Find where the given text appears and provide that cell's center as (X, Y) coordinate. 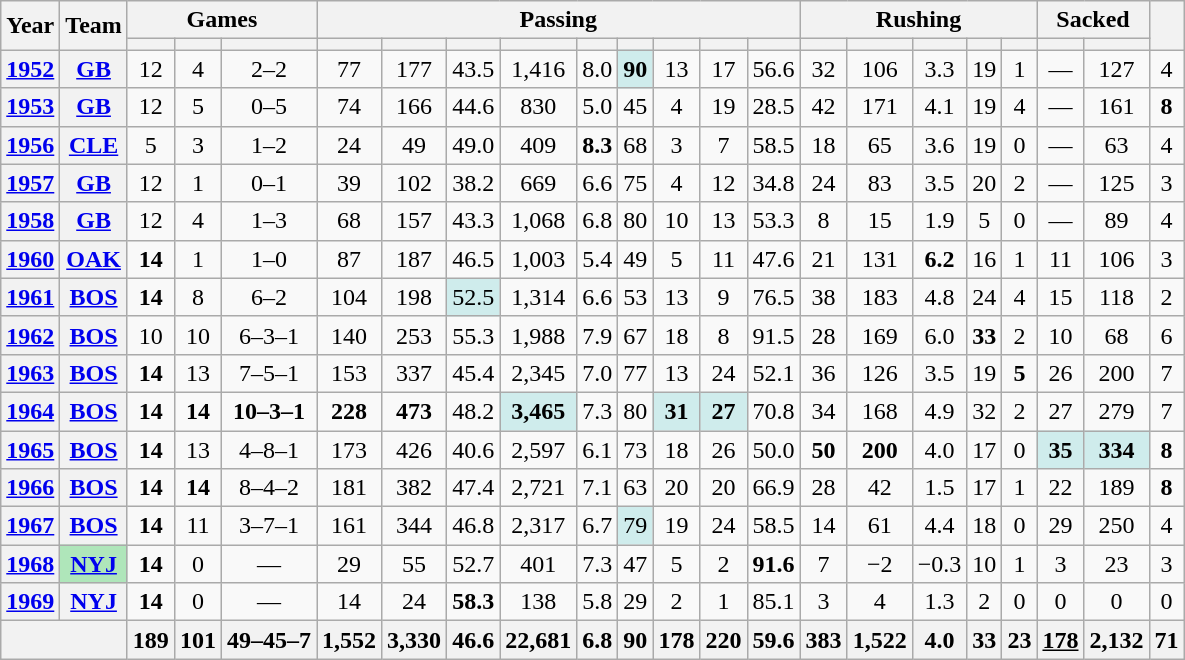
1953 (30, 107)
43.5 (474, 69)
43.3 (474, 221)
1–2 (268, 145)
53 (636, 297)
OAK (94, 259)
1–3 (268, 221)
38.2 (474, 183)
157 (414, 221)
1957 (30, 183)
126 (880, 373)
1968 (30, 564)
47.6 (774, 259)
198 (414, 297)
383 (824, 640)
7.9 (598, 335)
Rushing (918, 20)
Team (94, 26)
473 (414, 411)
71 (1166, 640)
4.4 (940, 526)
−2 (880, 564)
250 (1116, 526)
1,314 (538, 297)
125 (1116, 183)
228 (350, 411)
22 (1060, 488)
52.1 (774, 373)
40.6 (474, 449)
CLE (94, 145)
55 (414, 564)
34 (824, 411)
6–2 (268, 297)
181 (350, 488)
49–45–7 (268, 640)
131 (880, 259)
74 (350, 107)
4.8 (940, 297)
70.8 (774, 411)
46.8 (474, 526)
44.6 (474, 107)
45 (636, 107)
7–5–1 (268, 373)
38 (824, 297)
401 (538, 564)
89 (1116, 221)
45.4 (474, 373)
1964 (30, 411)
21 (824, 259)
34.8 (774, 183)
3–7–1 (268, 526)
Year (30, 26)
61 (880, 526)
50.0 (774, 449)
8.3 (598, 145)
409 (538, 145)
52.5 (474, 297)
1961 (30, 297)
36 (824, 373)
46.6 (474, 640)
47 (636, 564)
5.4 (598, 259)
6.1 (598, 449)
2,721 (538, 488)
669 (538, 183)
344 (414, 526)
5.0 (598, 107)
104 (350, 297)
1962 (30, 335)
102 (414, 183)
426 (414, 449)
35 (1060, 449)
382 (414, 488)
1967 (30, 526)
6 (1166, 335)
6.0 (940, 335)
91.6 (774, 564)
3.6 (940, 145)
76.5 (774, 297)
1–0 (268, 259)
334 (1116, 449)
1952 (30, 69)
1,988 (538, 335)
830 (538, 107)
1,416 (538, 69)
52.7 (474, 564)
50 (824, 449)
177 (414, 69)
2,132 (1116, 640)
46.5 (474, 259)
1960 (30, 259)
2,597 (538, 449)
53.3 (774, 221)
58.3 (474, 602)
183 (880, 297)
4.1 (940, 107)
4.9 (940, 411)
127 (1116, 69)
16 (984, 259)
59.6 (774, 640)
1969 (30, 602)
Passing (559, 20)
48.2 (474, 411)
1,552 (350, 640)
279 (1116, 411)
75 (636, 183)
Games (222, 20)
65 (880, 145)
39 (350, 183)
91.5 (774, 335)
1963 (30, 373)
3.3 (940, 69)
169 (880, 335)
138 (538, 602)
−0.3 (940, 564)
173 (350, 449)
85.1 (774, 602)
153 (350, 373)
83 (880, 183)
7.0 (598, 373)
22,681 (538, 640)
87 (350, 259)
66.9 (774, 488)
1.9 (940, 221)
10–3–1 (268, 411)
31 (676, 411)
73 (636, 449)
Sacked (1093, 20)
3,330 (414, 640)
118 (1116, 297)
8.0 (598, 69)
1965 (30, 449)
56.6 (774, 69)
220 (724, 640)
6.2 (940, 259)
9 (724, 297)
2,345 (538, 373)
1,003 (538, 259)
67 (636, 335)
55.3 (474, 335)
4–8–1 (268, 449)
140 (350, 335)
1,068 (538, 221)
337 (414, 373)
1956 (30, 145)
6.7 (598, 526)
49.0 (474, 145)
28.5 (774, 107)
1,522 (880, 640)
166 (414, 107)
2–2 (268, 69)
253 (414, 335)
79 (636, 526)
7.1 (598, 488)
1966 (30, 488)
8–4–2 (268, 488)
171 (880, 107)
0–1 (268, 183)
1958 (30, 221)
2,317 (538, 526)
1.3 (940, 602)
5.8 (598, 602)
1.5 (940, 488)
0–5 (268, 107)
6–3–1 (268, 335)
101 (198, 640)
47.4 (474, 488)
187 (414, 259)
168 (880, 411)
3,465 (538, 411)
